Detect which cell encompasses the target text, then output its [x, y] center coordinate. 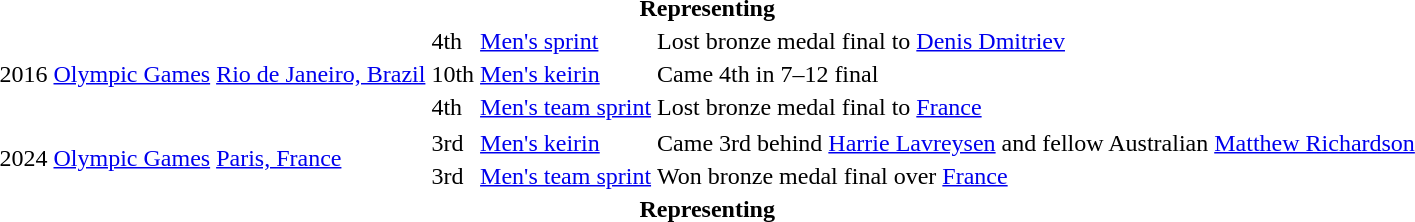
10th [453, 74]
Men's sprint [566, 41]
Paris, France [321, 158]
Rio de Janeiro, Brazil [321, 74]
